Provide the [x, y] coordinate of the cell's center where the given text is located.  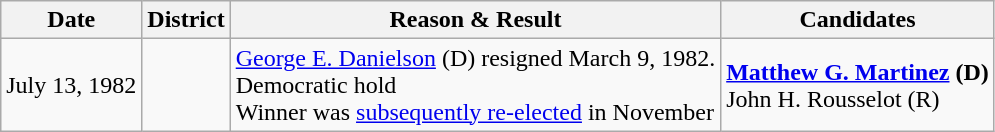
Matthew G. Martinez (D)John H. Rousselot (R) [858, 85]
George E. Danielson (D) resigned March 9, 1982.Democratic holdWinner was subsequently re-elected in November [475, 85]
July 13, 1982 [72, 85]
Candidates [858, 20]
Reason & Result [475, 20]
District [186, 20]
Date [72, 20]
